Capture the cell that displays the provided text and extract its [x, y] central coordinate. 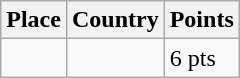
Place [34, 20]
6 pts [202, 58]
Country [115, 20]
Points [202, 20]
